Detect which cell encompasses the target text, then output its (X, Y) center coordinate. 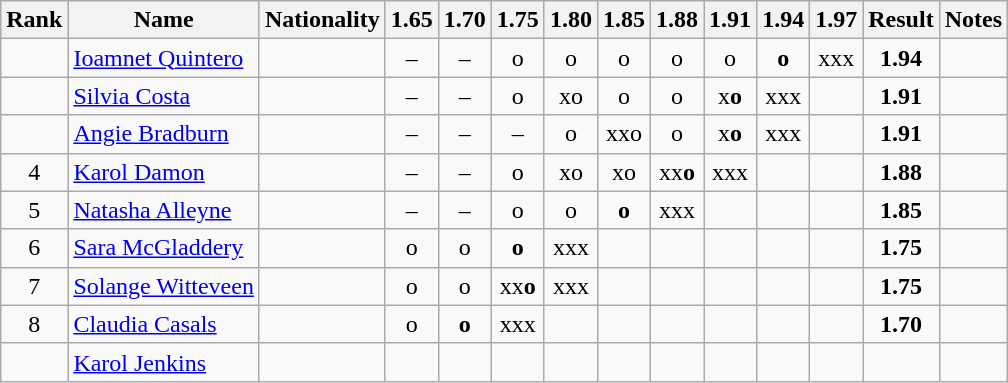
Result (901, 20)
Notes (973, 20)
Name (164, 20)
1.80 (570, 20)
Ioamnet Quintero (164, 58)
4 (34, 172)
Nationality (322, 20)
1.97 (836, 20)
Solange Witteveen (164, 286)
Karol Damon (164, 172)
Karol Jenkins (164, 362)
1.65 (412, 20)
Claudia Casals (164, 324)
Rank (34, 20)
Silvia Costa (164, 96)
Sara McGladdery (164, 248)
7 (34, 286)
Angie Bradburn (164, 134)
6 (34, 248)
5 (34, 210)
8 (34, 324)
Natasha Alleyne (164, 210)
